Return the (x, y) coordinate for the center point of the cell that contains the specified text.  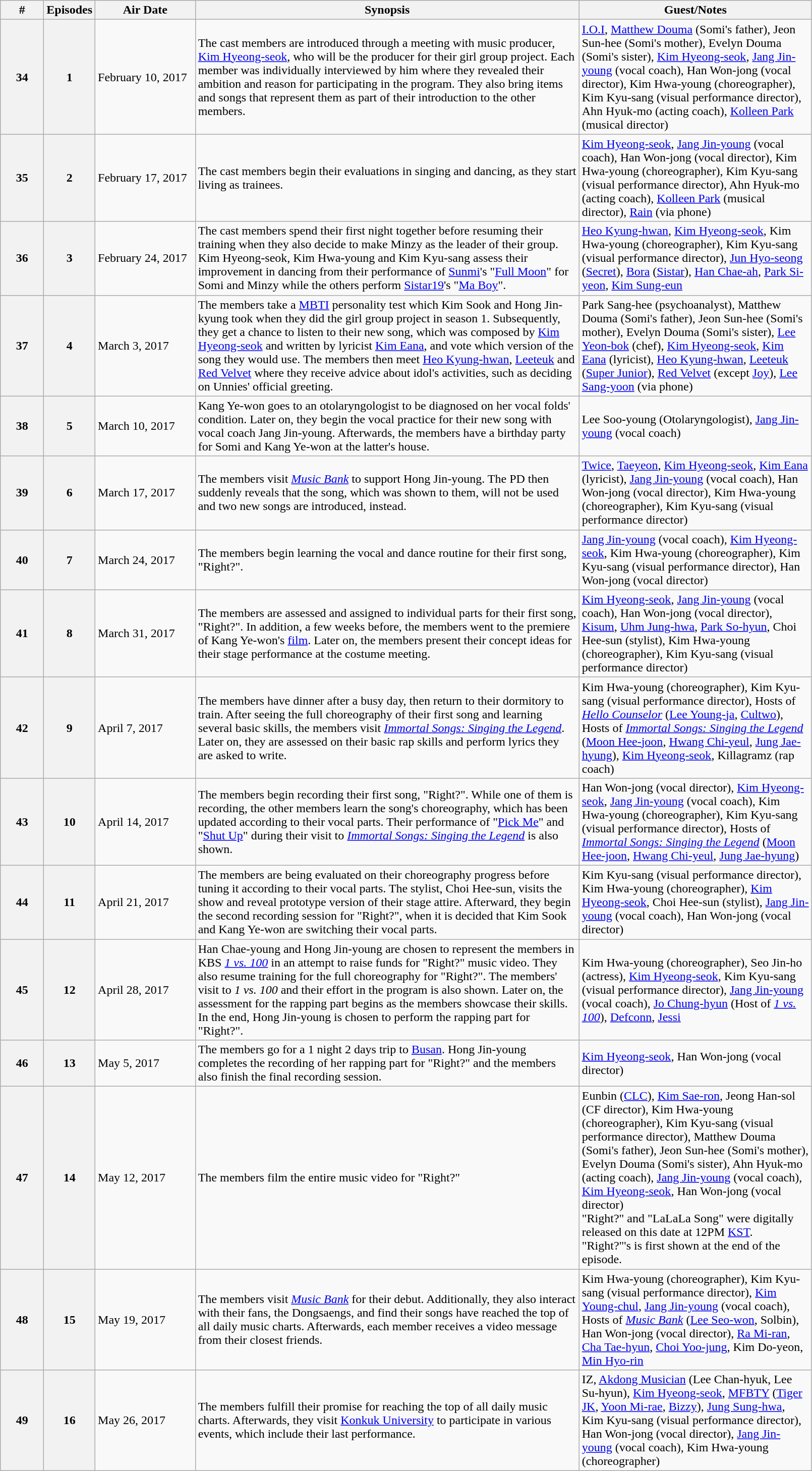
2 (70, 178)
April 28, 2017 (145, 990)
34 (22, 77)
Lee Soo-young (Otolaryngologist), Jang Jin-young (vocal coach) (695, 426)
41 (22, 634)
14 (70, 1178)
43 (22, 821)
40 (22, 560)
The members film the entire music video for "Right?" (387, 1178)
44 (22, 902)
The cast members begin their evaluations in singing and dancing, as they start living as trainees. (387, 178)
47 (22, 1178)
Kim Hyeong-seok, Han Won-jong (vocal director) (695, 1063)
39 (22, 493)
May 5, 2017 (145, 1063)
April 14, 2017 (145, 821)
11 (70, 902)
16 (70, 1421)
April 7, 2017 (145, 727)
February 17, 2017 (145, 178)
May 12, 2017 (145, 1178)
48 (22, 1320)
Air Date (145, 10)
3 (70, 258)
42 (22, 727)
1 (70, 77)
May 19, 2017 (145, 1320)
Guest/Notes (695, 10)
10 (70, 821)
45 (22, 990)
Synopsis (387, 10)
35 (22, 178)
12 (70, 990)
4 (70, 346)
8 (70, 634)
49 (22, 1421)
March 3, 2017 (145, 346)
March 17, 2017 (145, 493)
37 (22, 346)
5 (70, 426)
February 24, 2017 (145, 258)
# (22, 10)
February 10, 2017 (145, 77)
46 (22, 1063)
Episodes (70, 10)
38 (22, 426)
April 21, 2017 (145, 902)
9 (70, 727)
March 31, 2017 (145, 634)
6 (70, 493)
13 (70, 1063)
36 (22, 258)
15 (70, 1320)
March 24, 2017 (145, 560)
7 (70, 560)
March 10, 2017 (145, 426)
The members begin learning the vocal and dance routine for their first song, "Right?". (387, 560)
May 26, 2017 (145, 1421)
